Determine the (x, y) coordinate at the center of the cell enclosing the given text.  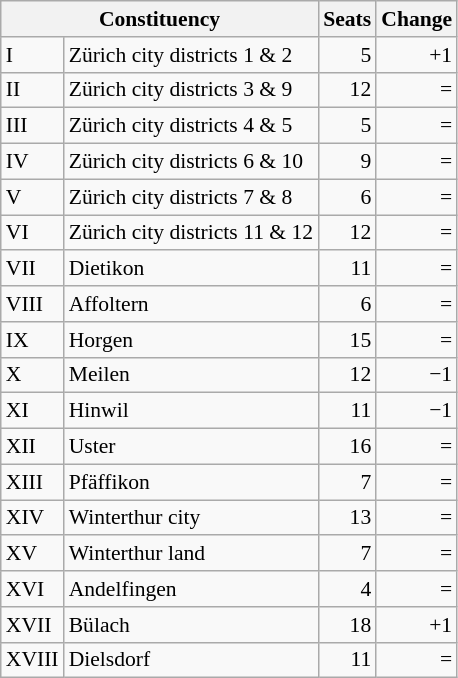
Zürich city districts 11 & 12 (192, 233)
Zürich city districts 1 & 2 (192, 55)
I (32, 55)
Pfäffikon (192, 482)
Dietikon (192, 269)
VIII (32, 304)
Zürich city districts 4 & 5 (192, 126)
XIII (32, 482)
V (32, 197)
XII (32, 447)
Zürich city districts 3 & 9 (192, 90)
Winterthur land (192, 554)
Dielsdorf (192, 660)
13 (347, 518)
Constituency (160, 19)
Winterthur city (192, 518)
Change (416, 19)
15 (347, 340)
Hinwil (192, 411)
18 (347, 625)
XVII (32, 625)
XVI (32, 589)
XI (32, 411)
IV (32, 162)
VII (32, 269)
XIV (32, 518)
Horgen (192, 340)
Andelfingen (192, 589)
Affoltern (192, 304)
XV (32, 554)
X (32, 375)
VI (32, 233)
Meilen (192, 375)
Uster (192, 447)
XVIII (32, 660)
Zürich city districts 6 & 10 (192, 162)
III (32, 126)
4 (347, 589)
16 (347, 447)
II (32, 90)
IX (32, 340)
9 (347, 162)
Seats (347, 19)
Bülach (192, 625)
Zürich city districts 7 & 8 (192, 197)
